Locate the cell with the specified text and output its (X, Y) center coordinate. 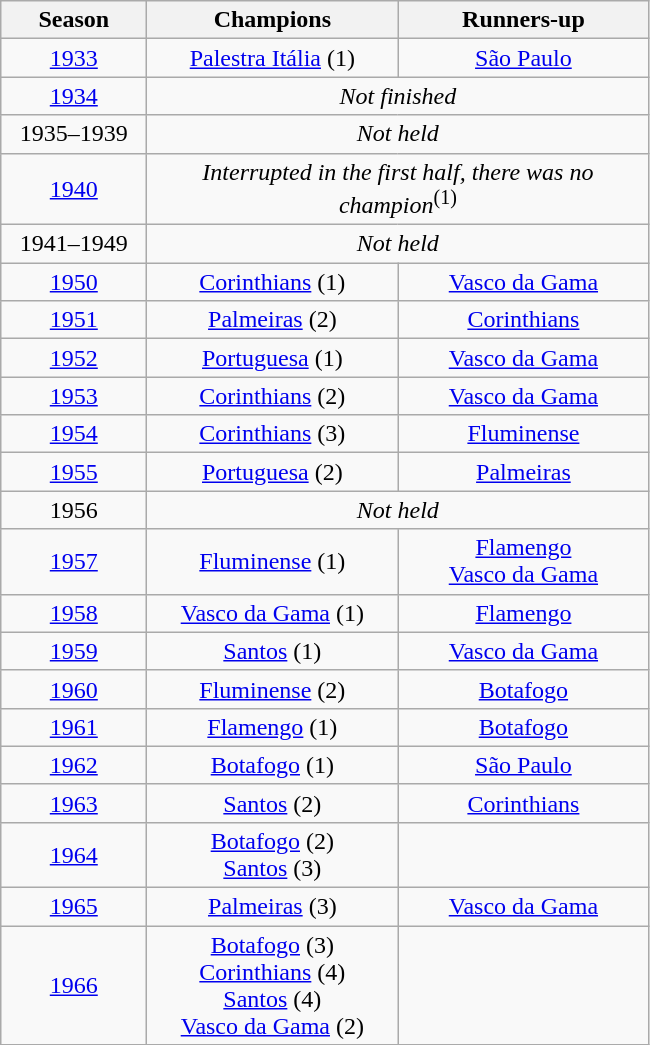
1940 (74, 189)
Botafogo (1) (272, 765)
Fluminense (2) (272, 689)
1959 (74, 651)
Champions (272, 20)
1952 (74, 358)
1961 (74, 727)
1962 (74, 765)
Season (74, 20)
Portuguesa (2) (272, 472)
Corinthians (2) (272, 396)
Interrupted in the first half, there was no champion(1) (398, 189)
Corinthians (1) (272, 282)
1954 (74, 434)
1950 (74, 282)
Flamengo (1) (272, 727)
Portuguesa (1) (272, 358)
1941–1949 (74, 244)
1935–1939 (74, 134)
Runners-up (524, 20)
1955 (74, 472)
1933 (74, 58)
Palmeiras (3) (272, 907)
Fluminense (524, 434)
1958 (74, 613)
1957 (74, 562)
Flamengo (524, 613)
Fluminense (1) (272, 562)
Santos (1) (272, 651)
Not finished (398, 96)
Vasco da Gama (1) (272, 613)
Flamengo Vasco da Gama (524, 562)
Botafogo (3) Corinthians (4) Santos (4) Vasco da Gama (2) (272, 986)
Palmeiras (2) (272, 320)
1966 (74, 986)
1965 (74, 907)
1951 (74, 320)
1960 (74, 689)
1953 (74, 396)
Botafogo (2) Santos (3) (272, 854)
Santos (2) (272, 803)
1963 (74, 803)
1964 (74, 854)
1934 (74, 96)
Palmeiras (524, 472)
Corinthians (3) (272, 434)
Palestra Itália (1) (272, 58)
1956 (74, 510)
